Pinpoint the cell where the given text exists, returning its [X, Y] midpoint coordinate. 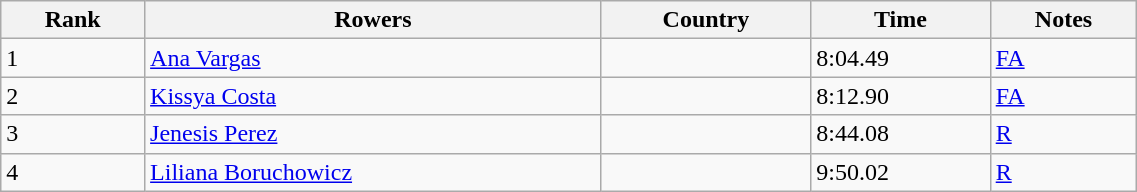
Kissya Costa [374, 96]
1 [73, 58]
Notes [1064, 20]
8:04.49 [901, 58]
9:50.02 [901, 172]
Rowers [374, 20]
Liliana Boruchowicz [374, 172]
2 [73, 96]
Time [901, 20]
Ana Vargas [374, 58]
3 [73, 134]
Rank [73, 20]
4 [73, 172]
Country [706, 20]
8:12.90 [901, 96]
8:44.08 [901, 134]
Jenesis Perez [374, 134]
